Extract the (x, y) coordinate from the center of the cell holding the provided text.  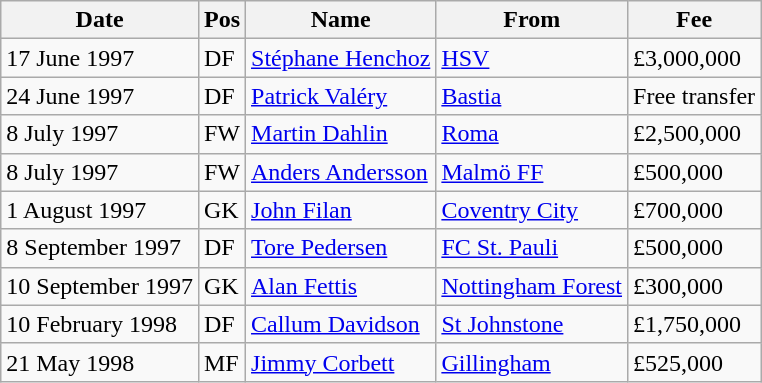
Nottingham Forest (532, 286)
Martin Dahlin (341, 134)
£300,000 (694, 286)
Alan Fettis (341, 286)
Pos (222, 20)
Anders Andersson (341, 172)
Bastia (532, 96)
Coventry City (532, 210)
FC St. Pauli (532, 248)
10 February 1998 (100, 324)
1 August 1997 (100, 210)
Free transfer (694, 96)
24 June 1997 (100, 96)
Fee (694, 20)
17 June 1997 (100, 58)
Callum Davidson (341, 324)
Patrick Valéry (341, 96)
Name (341, 20)
Tore Pedersen (341, 248)
Gillingham (532, 362)
£2,500,000 (694, 134)
£525,000 (694, 362)
HSV (532, 58)
St Johnstone (532, 324)
Jimmy Corbett (341, 362)
From (532, 20)
10 September 1997 (100, 286)
John Filan (341, 210)
Roma (532, 134)
Stéphane Henchoz (341, 58)
Date (100, 20)
£700,000 (694, 210)
Malmö FF (532, 172)
£3,000,000 (694, 58)
£1,750,000 (694, 324)
MF (222, 362)
21 May 1998 (100, 362)
8 September 1997 (100, 248)
